Find where the given text appears and provide that cell's center as (X, Y) coordinate. 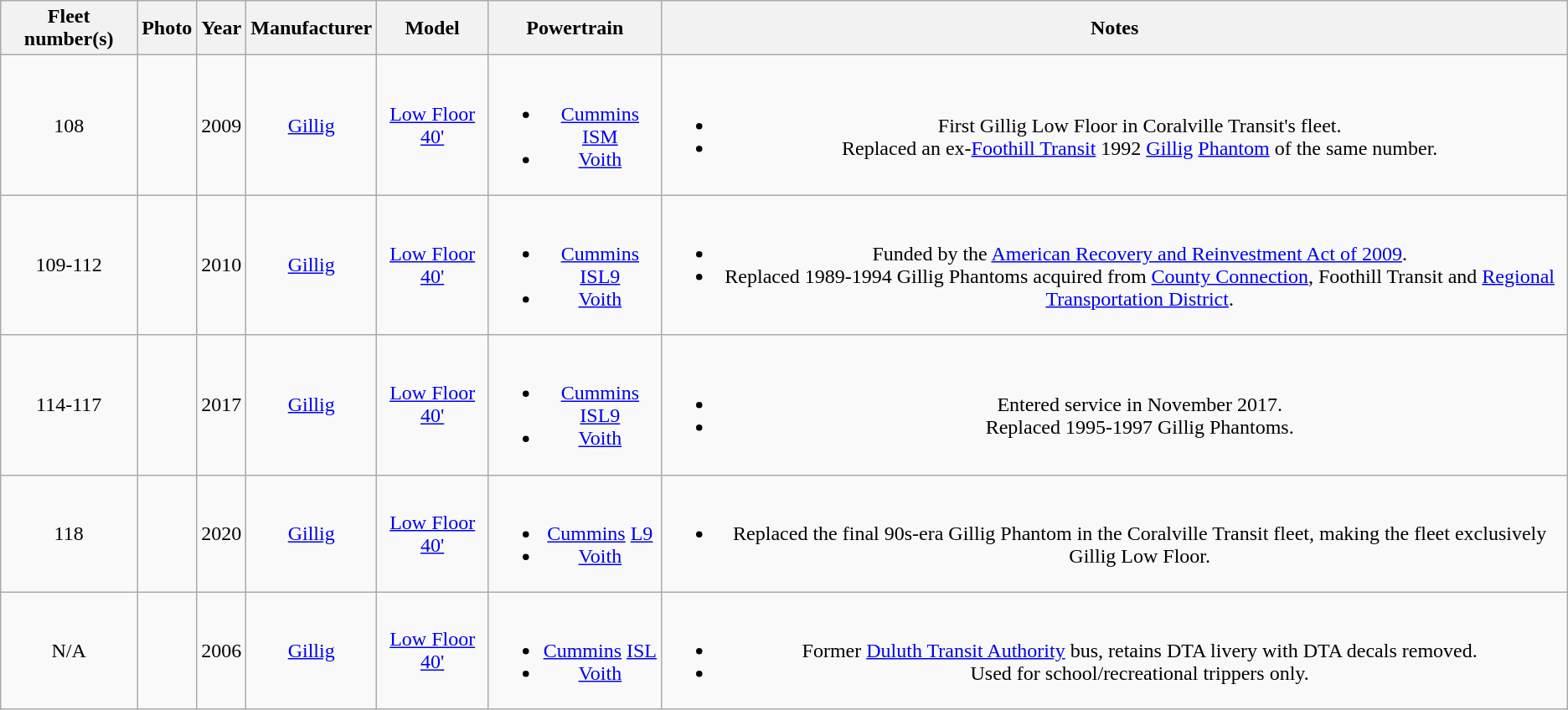
Cummins L9Voith (575, 533)
108 (69, 126)
114-117 (69, 405)
Cummins ISLVoith (575, 651)
2020 (221, 533)
N/A (69, 651)
Former Duluth Transit Authority bus, retains DTA livery with DTA decals removed.Used for school/recreational trippers only. (1114, 651)
Manufacturer (312, 28)
Replaced the final 90s-era Gillig Phantom in the Coralville Transit fleet, making the fleet exclusively Gillig Low Floor. (1114, 533)
First Gillig Low Floor in Coralville Transit's fleet.Replaced an ex-Foothill Transit 1992 Gillig Phantom of the same number. (1114, 126)
Fleet number(s) (69, 28)
2010 (221, 265)
Entered service in November 2017.Replaced 1995-1997 Gillig Phantoms. (1114, 405)
Cummins ISMVoith (575, 126)
109-112 (69, 265)
Photo (168, 28)
Model (432, 28)
Powertrain (575, 28)
118 (69, 533)
Year (221, 28)
Notes (1114, 28)
2017 (221, 405)
2009 (221, 126)
2006 (221, 651)
